Detect which cell encompasses the target text, then output its [x, y] center coordinate. 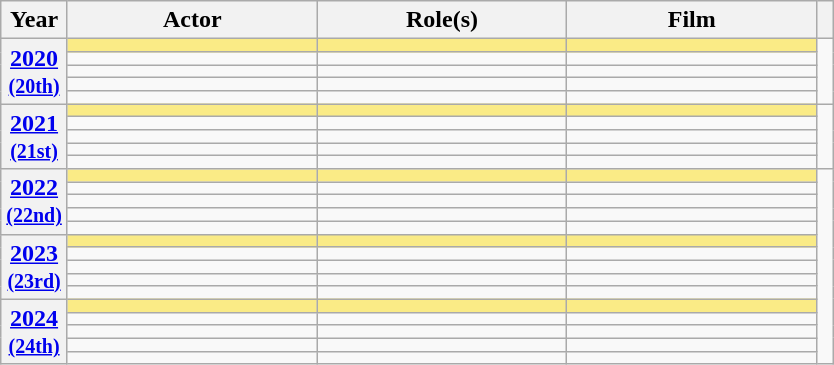
2022 (22nd) [34, 202]
2020 (20th) [34, 72]
Film [692, 20]
Year [34, 20]
2021 (21st) [34, 136]
Actor [192, 20]
Role(s) [442, 20]
2023 (23rd) [34, 266]
2024 (24th) [34, 332]
